Scan for the cell matching the given text and deliver its [x, y] coordinate at center. 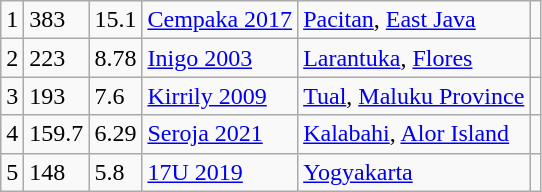
Inigo 2003 [220, 58]
148 [56, 172]
4 [12, 134]
5.8 [116, 172]
17U 2019 [220, 172]
5 [12, 172]
7.6 [116, 96]
8.78 [116, 58]
Larantuka, Flores [414, 58]
3 [12, 96]
383 [56, 20]
Kalabahi, Alor Island [414, 134]
159.7 [56, 134]
Seroja 2021 [220, 134]
1 [12, 20]
193 [56, 96]
Yogyakarta [414, 172]
Tual, Maluku Province [414, 96]
Pacitan, East Java [414, 20]
223 [56, 58]
6.29 [116, 134]
2 [12, 58]
Cempaka 2017 [220, 20]
Kirrily 2009 [220, 96]
15.1 [116, 20]
